Detect which cell encompasses the target text, then output its [x, y] center coordinate. 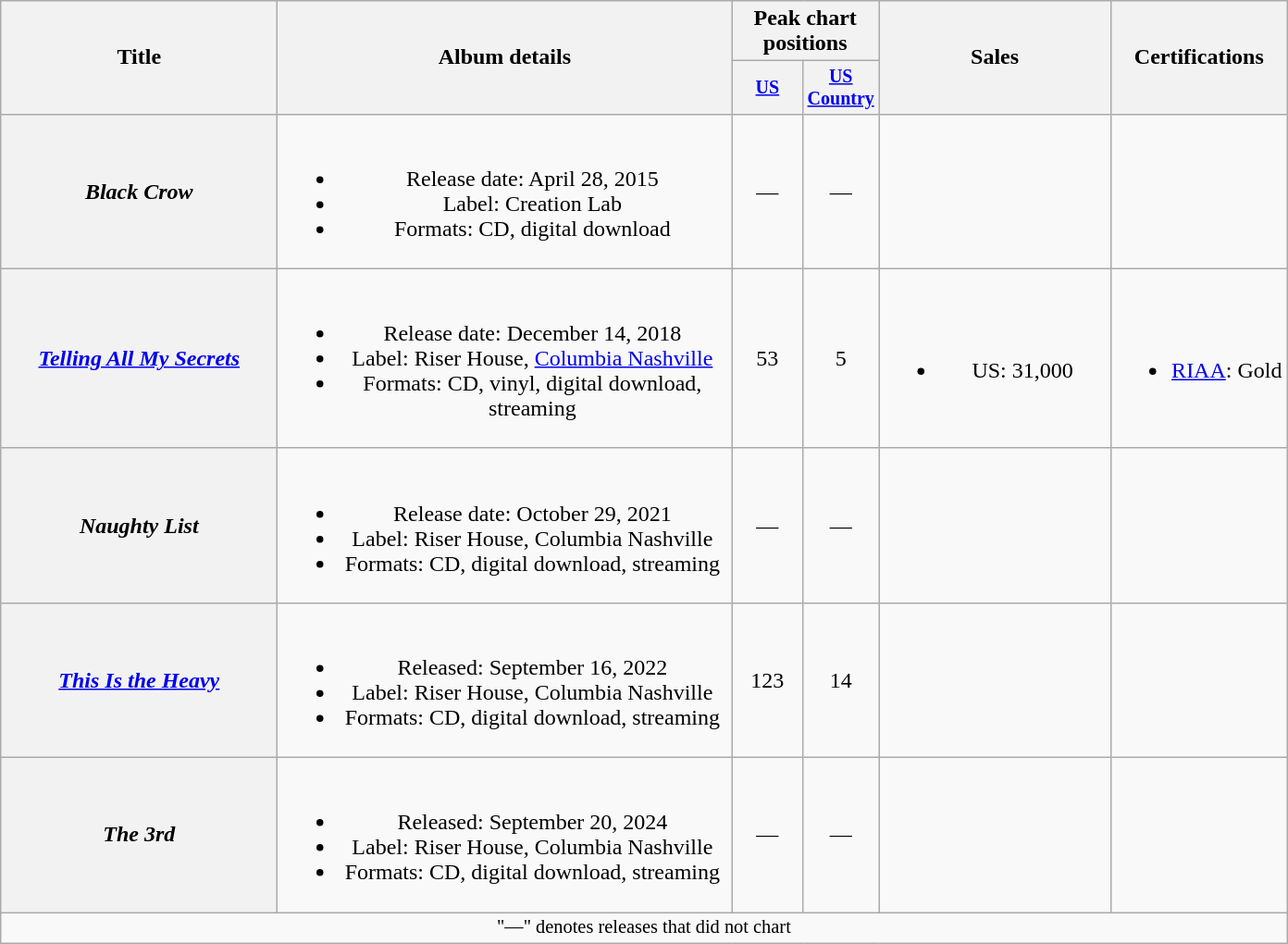
Certifications [1199, 57]
123 [768, 679]
Release date: April 28, 2015Label: Creation LabFormats: CD, digital download [505, 191]
This Is the Heavy [139, 679]
"—" denotes releases that did not chart [644, 928]
Title [139, 57]
Release date: October 29, 2021Label: Riser House, Columbia NashvilleFormats: CD, digital download, streaming [505, 526]
Naughty List [139, 526]
RIAA: Gold [1199, 358]
Release date: December 14, 2018Label: Riser House, Columbia NashvilleFormats: CD, vinyl, digital download, streaming [505, 358]
53 [768, 358]
14 [841, 679]
US: 31,000 [996, 358]
Album details [505, 57]
USCountry [841, 87]
US [768, 87]
The 3rd [139, 835]
Black Crow [139, 191]
Sales [996, 57]
5 [841, 358]
Peak chart positions [805, 31]
Released: September 16, 2022Label: Riser House, Columbia NashvilleFormats: CD, digital download, streaming [505, 679]
Telling All My Secrets [139, 358]
Released: September 20, 2024Label: Riser House, Columbia NashvilleFormats: CD, digital download, streaming [505, 835]
